Output the [x, y] coordinate of the center of the cell containing the given text.  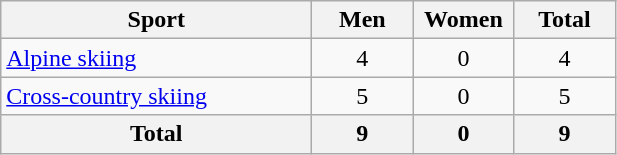
Alpine skiing [156, 58]
Cross-country skiing [156, 96]
Women [464, 20]
Men [362, 20]
Sport [156, 20]
